Provide the (x, y) coordinate of the cell's center where the given text is located.  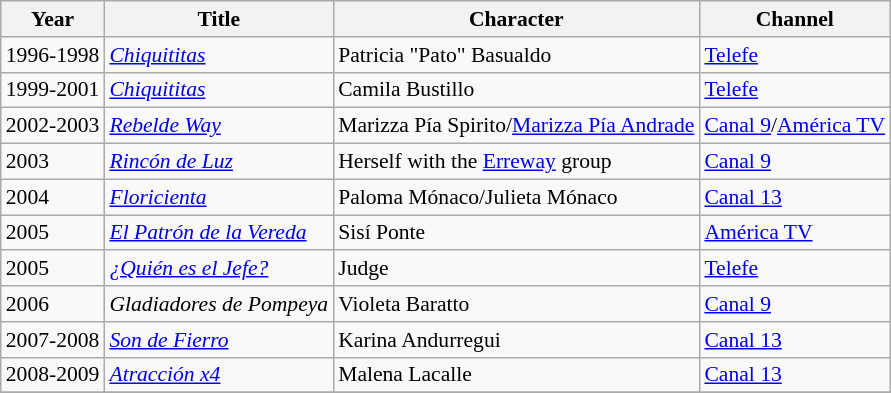
Rincón de Luz (218, 162)
2003 (53, 162)
1999-2001 (53, 90)
2008-2009 (53, 375)
Atracción x4 (218, 375)
2007-2008 (53, 340)
El Patrón de la Vereda (218, 233)
Karina Andurregui (516, 340)
Year (53, 19)
Title (218, 19)
2002-2003 (53, 126)
Herself with the Erreway group (516, 162)
Character (516, 19)
Floricienta (218, 197)
América TV (794, 233)
Patricia "Pato" Basualdo (516, 55)
Son de Fierro (218, 340)
Marizza Pía Spirito/Marizza Pía Andrade (516, 126)
¿Quién es el Jefe? (218, 269)
Rebelde Way (218, 126)
Violeta Baratto (516, 304)
Judge (516, 269)
2004 (53, 197)
Sisí Ponte (516, 233)
1996-1998 (53, 55)
2006 (53, 304)
Gladiadores de Pompeya (218, 304)
Canal 9/América TV (794, 126)
Camila Bustillo (516, 90)
Paloma Mónaco/Julieta Mónaco (516, 197)
Channel (794, 19)
Malena Lacalle (516, 375)
